Extract the [x, y] coordinate from the center of the cell holding the provided text.  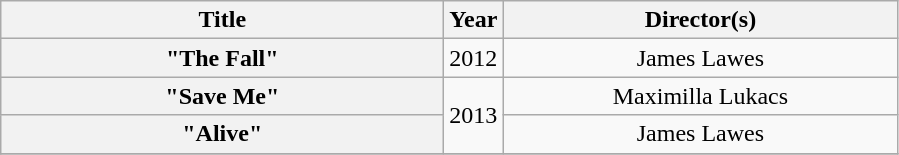
Director(s) [700, 20]
"Save Me" [222, 96]
"Alive" [222, 134]
Title [222, 20]
Year [474, 20]
2013 [474, 115]
Maximilla Lukacs [700, 96]
"The Fall" [222, 58]
2012 [474, 58]
